From the cell containing the given text, extract its center point as (X, Y) coordinate. 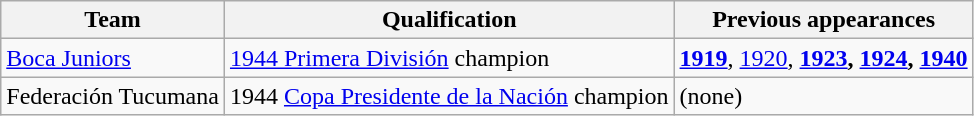
Boca Juniors (113, 58)
1944 Primera División champion (449, 58)
Previous appearances (824, 20)
Qualification (449, 20)
Team (113, 20)
Federación Tucumana (113, 96)
1944 Copa Presidente de la Nación champion (449, 96)
1919, 1920, 1923, 1924, 1940 (824, 58)
(none) (824, 96)
